Return [X, Y] of the center of cell containing provided text 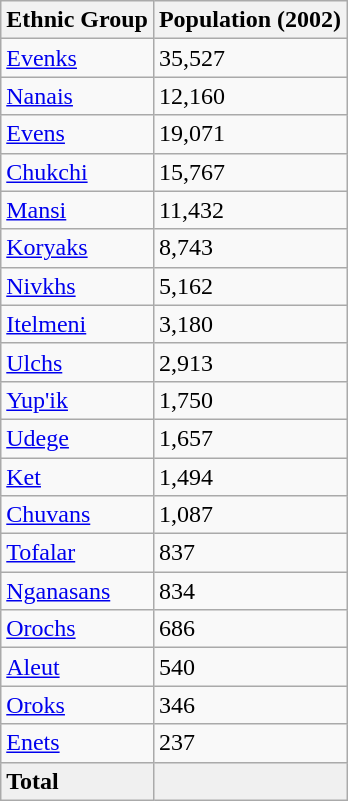
Ulchs [78, 362]
237 [250, 743]
Population (2002) [250, 20]
346 [250, 705]
11,432 [250, 210]
8,743 [250, 248]
Evens [78, 134]
Yup'ik [78, 400]
1,087 [250, 515]
Nganasans [78, 591]
Enets [78, 743]
Evenks [78, 58]
Ethnic Group [78, 20]
35,527 [250, 58]
Chukchi [78, 172]
1,494 [250, 477]
Oroks [78, 705]
Nanais [78, 96]
834 [250, 591]
Ket [78, 477]
2,913 [250, 362]
1,657 [250, 438]
Udege [78, 438]
Mansi [78, 210]
Orochs [78, 629]
12,160 [250, 96]
Nivkhs [78, 286]
Koryaks [78, 248]
15,767 [250, 172]
Itelmeni [78, 324]
Chuvans [78, 515]
5,162 [250, 286]
Aleut [78, 667]
19,071 [250, 134]
Total [78, 781]
837 [250, 553]
Tofalar [78, 553]
3,180 [250, 324]
540 [250, 667]
1,750 [250, 400]
686 [250, 629]
